Find where the given text appears and provide that cell's center as (x, y) coordinate. 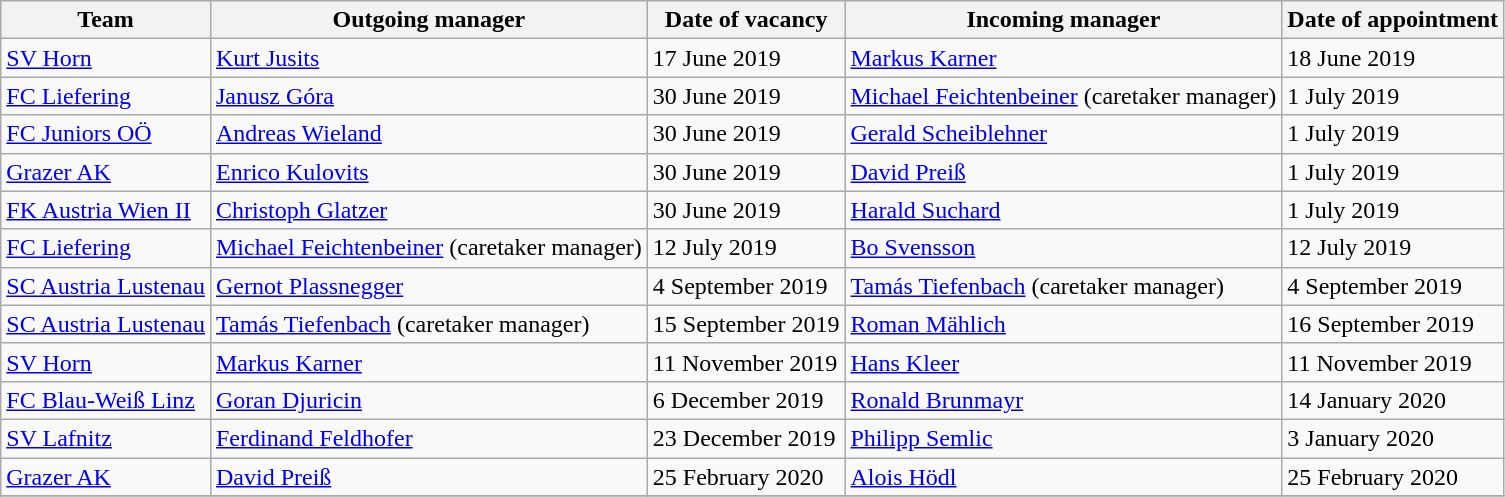
Christoph Glatzer (428, 210)
Ronald Brunmayr (1064, 400)
Bo Svensson (1064, 248)
17 June 2019 (746, 58)
Kurt Jusits (428, 58)
FC Blau-Weiß Linz (106, 400)
3 January 2020 (1393, 438)
Gernot Plassnegger (428, 286)
Date of appointment (1393, 20)
Janusz Góra (428, 96)
SV Lafnitz (106, 438)
Andreas Wieland (428, 134)
6 December 2019 (746, 400)
Date of vacancy (746, 20)
FK Austria Wien II (106, 210)
18 June 2019 (1393, 58)
Roman Mählich (1064, 324)
Goran Djuricin (428, 400)
Harald Suchard (1064, 210)
Hans Kleer (1064, 362)
Enrico Kulovits (428, 172)
Team (106, 20)
Incoming manager (1064, 20)
Ferdinand Feldhofer (428, 438)
23 December 2019 (746, 438)
15 September 2019 (746, 324)
Alois Hödl (1064, 477)
14 January 2020 (1393, 400)
FC Juniors OÖ (106, 134)
Outgoing manager (428, 20)
16 September 2019 (1393, 324)
Philipp Semlic (1064, 438)
Gerald Scheiblehner (1064, 134)
